Detect which cell encompasses the target text, then output its [x, y] center coordinate. 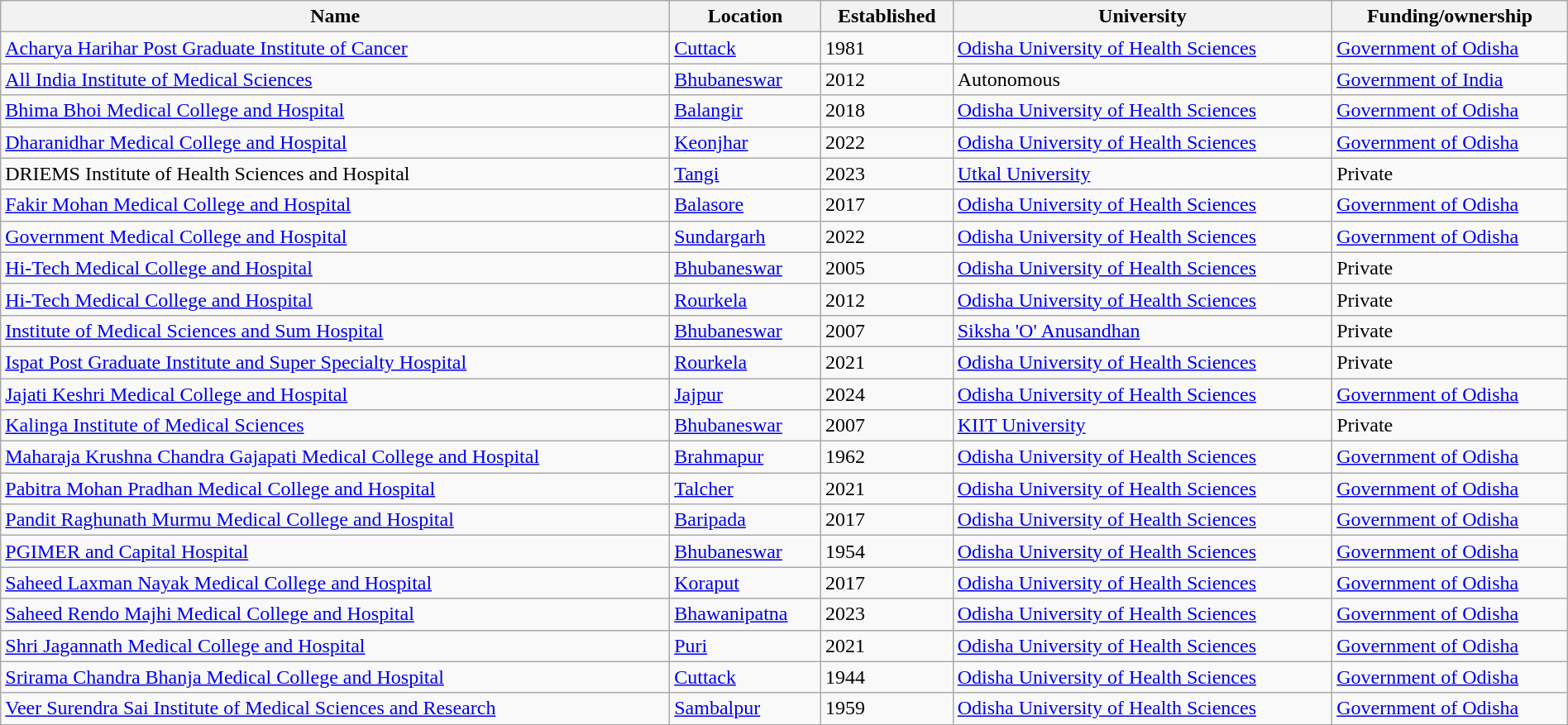
Saheed Laxman Nayak Medical College and Hospital [336, 583]
2024 [887, 394]
Kalinga Institute of Medical Sciences [336, 426]
Utkal University [1142, 174]
KIIT University [1142, 426]
Pabitra Mohan Pradhan Medical College and Hospital [336, 489]
Saheed Rendo Majhi Medical College and Hospital [336, 614]
1962 [887, 457]
Autonomous [1142, 79]
Veer Surendra Sai Institute of Medical Sciences and Research [336, 708]
1944 [887, 677]
Government of India [1451, 79]
Srirama Chandra Bhanja Medical College and Hospital [336, 677]
Name [336, 17]
Talcher [746, 489]
Tangi [746, 174]
1959 [887, 708]
Institute of Medical Sciences and Sum Hospital [336, 331]
Sundargarh [746, 236]
Puri [746, 646]
Balangir [746, 111]
PGIMER and Capital Hospital [336, 551]
Baripada [746, 520]
University [1142, 17]
DRIEMS Institute of Health Sciences and Hospital [336, 174]
Acharya Harihar Post Graduate Institute of Cancer [336, 48]
Government Medical College and Hospital [336, 236]
Funding/ownership [1451, 17]
All India Institute of Medical Sciences [336, 79]
Maharaja Krushna Chandra Gajapati Medical College and Hospital [336, 457]
Location [746, 17]
1954 [887, 551]
Sambalpur [746, 708]
Jajati Keshri Medical College and Hospital [336, 394]
2018 [887, 111]
Balasore [746, 205]
Koraput [746, 583]
Jajpur [746, 394]
Dharanidhar Medical College and Hospital [336, 142]
1981 [887, 48]
Bhawanipatna [746, 614]
Shri Jagannath Medical College and Hospital [336, 646]
Established [887, 17]
Pandit Raghunath Murmu Medical College and Hospital [336, 520]
Brahmapur [746, 457]
Siksha 'O' Anusandhan [1142, 331]
2005 [887, 268]
Bhima Bhoi Medical College and Hospital [336, 111]
Ispat Post Graduate Institute and Super Specialty Hospital [336, 362]
Keonjhar [746, 142]
Fakir Mohan Medical College and Hospital [336, 205]
